Search for the cell housing the specified text and yield its [X, Y] center coordinate. 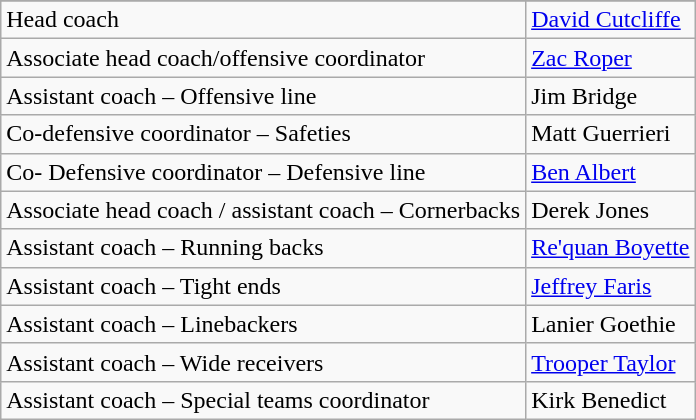
Matt Guerrieri [610, 134]
Lanier Goethie [610, 324]
Assistant coach – Tight ends [264, 286]
Jim Bridge [610, 96]
Head coach [264, 20]
David Cutcliffe [610, 20]
Associate head coach/offensive coordinator [264, 58]
Assistant coach – Wide receivers [264, 362]
Associate head coach / assistant coach – Cornerbacks [264, 210]
Assistant coach – Running backs [264, 248]
Assistant coach – Linebackers [264, 324]
Co-defensive coordinator – Safeties [264, 134]
Ben Albert [610, 172]
Jeffrey Faris [610, 286]
Trooper Taylor [610, 362]
Co- Defensive coordinator – Defensive line [264, 172]
Assistant coach – Special teams coordinator [264, 400]
Kirk Benedict [610, 400]
Assistant coach – Offensive line [264, 96]
Re'quan Boyette [610, 248]
Zac Roper [610, 58]
Derek Jones [610, 210]
